Output the [X, Y] coordinate of the center of the cell containing the given text.  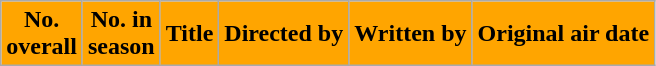
Written by [410, 34]
No. inseason [121, 34]
No.overall [42, 34]
Title [190, 34]
Directed by [284, 34]
Original air date [564, 34]
